Locate the cell with the specified text and output its (x, y) center coordinate. 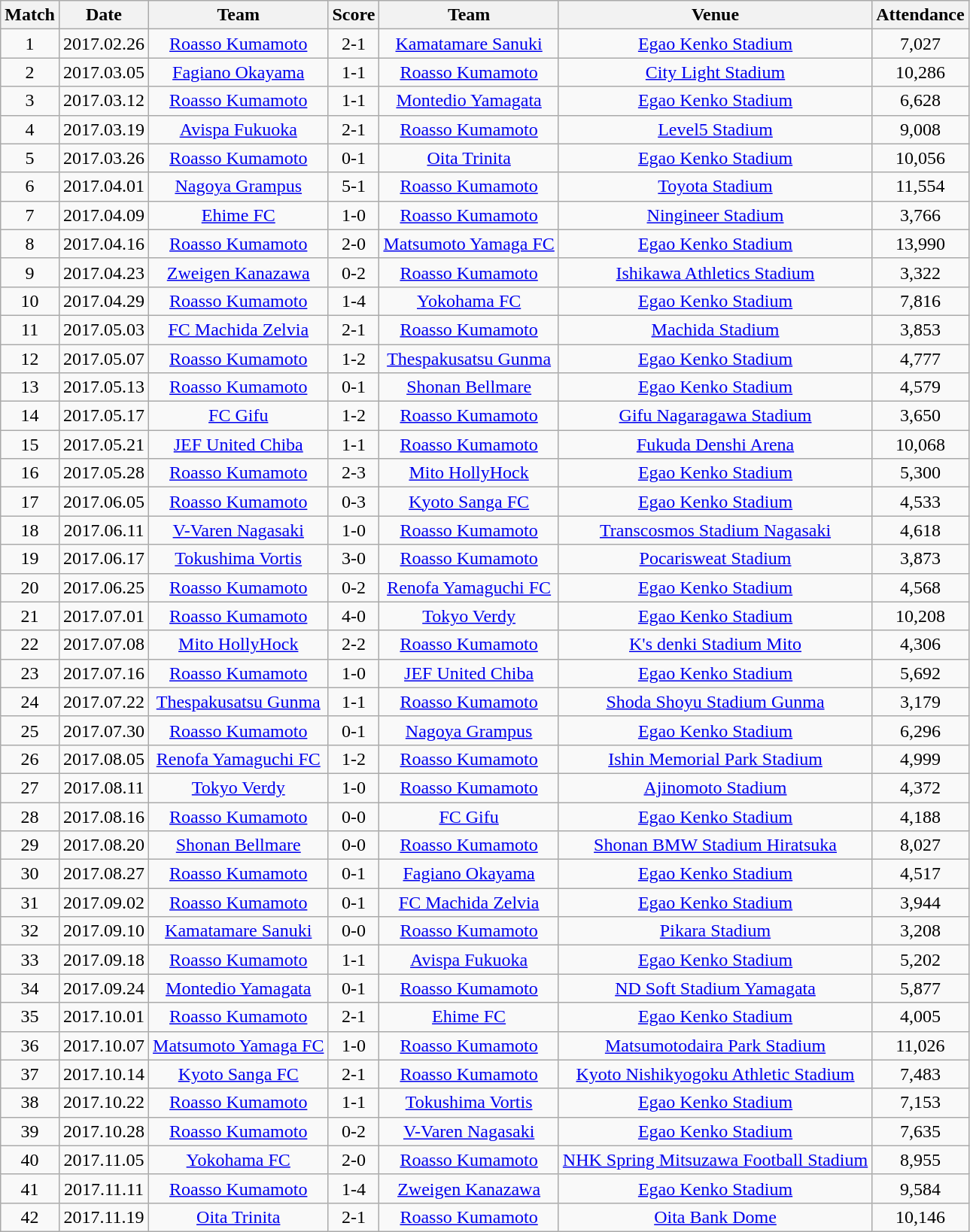
8,955 (920, 1160)
31 (30, 903)
3 (30, 101)
2017.10.07 (104, 1045)
3,766 (920, 215)
Shoda Shoyu Stadium Gunma (715, 702)
17 (30, 502)
4,999 (920, 759)
6,296 (920, 730)
40 (30, 1160)
9 (30, 272)
5,300 (920, 473)
3,650 (920, 416)
2017.07.16 (104, 673)
5 (30, 158)
NHK Spring Mitsuzawa Football Stadium (715, 1160)
2-2 (354, 645)
10,056 (920, 158)
2017.04.16 (104, 244)
2017.04.29 (104, 301)
14 (30, 416)
2017.05.21 (104, 445)
13,990 (920, 244)
10,286 (920, 72)
2017.10.01 (104, 1017)
Pikara Stadium (715, 931)
Ishin Memorial Park Stadium (715, 759)
2017.11.11 (104, 1188)
2017.06.25 (104, 587)
22 (30, 645)
15 (30, 445)
7,635 (920, 1131)
2017.05.28 (104, 473)
42 (30, 1217)
2017.08.05 (104, 759)
11,554 (920, 187)
10 (30, 301)
5,877 (920, 988)
13 (30, 387)
18 (30, 530)
3-0 (354, 559)
6,628 (920, 101)
2017.07.30 (104, 730)
Matsumotodaira Park Stadium (715, 1045)
7,816 (920, 301)
9,008 (920, 129)
Oita Bank Dome (715, 1217)
2017.08.16 (104, 816)
Score (354, 15)
2017.05.03 (104, 329)
2017.04.23 (104, 272)
2017.08.27 (104, 874)
9,584 (920, 1188)
Ajinomoto Stadium (715, 787)
2017.07.22 (104, 702)
Shonan BMW Stadium Hiratsuka (715, 845)
2017.03.05 (104, 72)
11,026 (920, 1045)
2017.09.10 (104, 931)
Ishikawa Athletics Stadium (715, 272)
4-0 (354, 616)
4,517 (920, 874)
2017.05.13 (104, 387)
7 (30, 215)
25 (30, 730)
33 (30, 960)
16 (30, 473)
37 (30, 1074)
8,027 (920, 845)
2017.10.28 (104, 1131)
5-1 (354, 187)
Venue (715, 15)
Ningineer Stadium (715, 215)
7,483 (920, 1074)
6 (30, 187)
21 (30, 616)
10,146 (920, 1217)
4,306 (920, 645)
35 (30, 1017)
Gifu Nagaragawa Stadium (715, 416)
Pocarisweat Stadium (715, 559)
4,005 (920, 1017)
4,579 (920, 387)
2017.09.02 (104, 903)
19 (30, 559)
Attendance (920, 15)
24 (30, 702)
3,873 (920, 559)
36 (30, 1045)
11 (30, 329)
2017.03.26 (104, 158)
20 (30, 587)
32 (30, 931)
2-3 (354, 473)
2017.03.19 (104, 129)
23 (30, 673)
4,533 (920, 502)
34 (30, 988)
2017.05.07 (104, 359)
7,153 (920, 1103)
39 (30, 1131)
28 (30, 816)
Toyota Stadium (715, 187)
4,568 (920, 587)
2017.09.24 (104, 988)
2017.05.17 (104, 416)
K's denki Stadium Mito (715, 645)
12 (30, 359)
Level5 Stadium (715, 129)
ND Soft Stadium Yamagata (715, 988)
5,202 (920, 960)
2017.08.11 (104, 787)
2017.10.22 (104, 1103)
1 (30, 44)
Machida Stadium (715, 329)
27 (30, 787)
3,944 (920, 903)
29 (30, 845)
2017.06.11 (104, 530)
2017.08.20 (104, 845)
2017.06.05 (104, 502)
4,372 (920, 787)
2017.11.19 (104, 1217)
2017.07.08 (104, 645)
2017.04.09 (104, 215)
4 (30, 129)
City Light Stadium (715, 72)
2017.10.14 (104, 1074)
3,208 (920, 931)
Date (104, 15)
26 (30, 759)
2017.09.18 (104, 960)
7,027 (920, 44)
30 (30, 874)
2017.06.17 (104, 559)
Kyoto Nishikyogoku Athletic Stadium (715, 1074)
8 (30, 244)
4,618 (920, 530)
2017.11.05 (104, 1160)
2017.07.01 (104, 616)
41 (30, 1188)
2017.02.26 (104, 44)
3,179 (920, 702)
Match (30, 15)
5,692 (920, 673)
3,853 (920, 329)
2017.04.01 (104, 187)
Fukuda Denshi Arena (715, 445)
0-3 (354, 502)
2017.03.12 (104, 101)
3,322 (920, 272)
10,208 (920, 616)
4,188 (920, 816)
2 (30, 72)
4,777 (920, 359)
38 (30, 1103)
Transcosmos Stadium Nagasaki (715, 530)
10,068 (920, 445)
